Extract the (x, y) coordinate from the center of the cell holding the provided text.  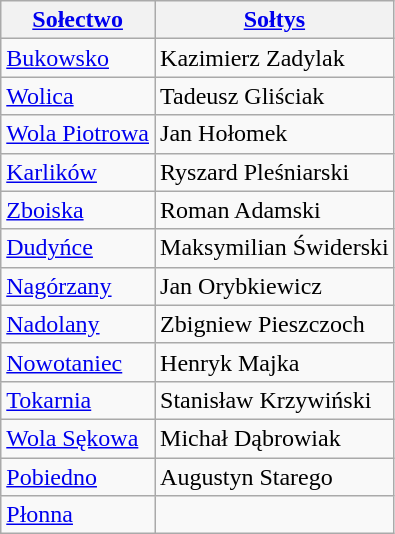
Wola Piotrowa (78, 134)
Nadolany (78, 324)
Jan Orybkiewicz (275, 286)
Maksymilian Świderski (275, 248)
Kazimierz Zadylak (275, 58)
Tokarnia (78, 400)
Roman Adamski (275, 210)
Nagórzany (78, 286)
Stanisław Krzywiński (275, 400)
Sołtys (275, 20)
Jan Hołomek (275, 134)
Płonna (78, 515)
Pobiedno (78, 477)
Wolica (78, 96)
Sołectwo (78, 20)
Tadeusz Gliściak (275, 96)
Karlików (78, 172)
Dudyńce (78, 248)
Ryszard Pleśniarski (275, 172)
Augustyn Starego (275, 477)
Wola Sękowa (78, 438)
Henryk Majka (275, 362)
Zboiska (78, 210)
Zbigniew Pieszczoch (275, 324)
Michał Dąbrowiak (275, 438)
Nowotaniec (78, 362)
Bukowsko (78, 58)
